Provide the [X, Y] coordinate of the cell's center where the given text is located.  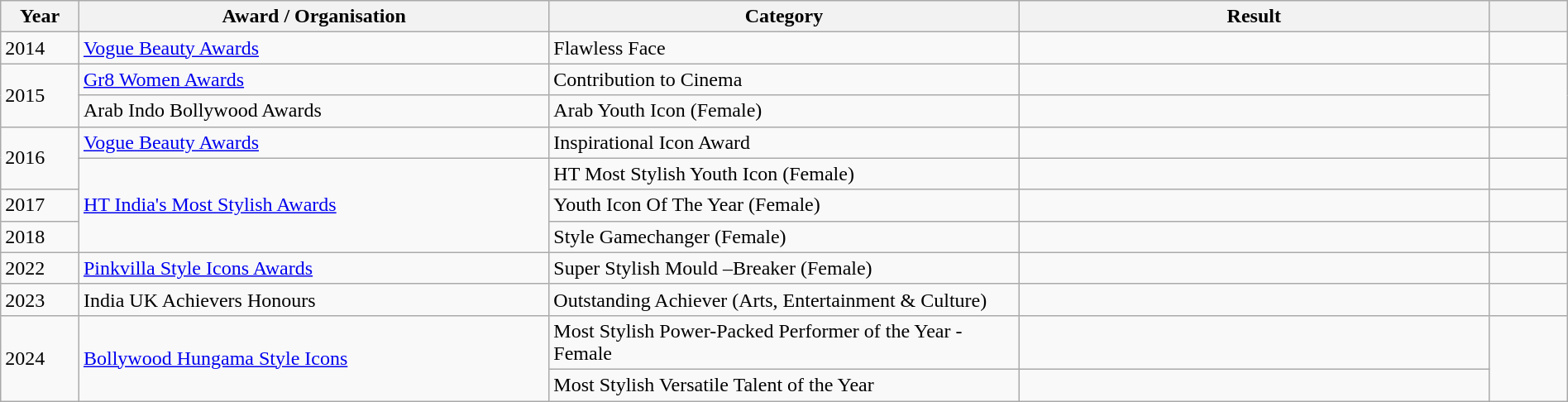
Flawless Face [784, 48]
Style Gamechanger (Female) [784, 237]
2015 [40, 95]
Category [784, 17]
2022 [40, 268]
2017 [40, 205]
2014 [40, 48]
Youth Icon Of The Year (Female) [784, 205]
2018 [40, 237]
Bollywood Hungama Style Icons [313, 357]
Super Stylish Mould –Breaker (Female) [784, 268]
India UK Achievers Honours [313, 299]
HT India's Most Stylish Awards [313, 205]
Arab Indo Bollywood Awards [313, 111]
Arab Youth Icon (Female) [784, 111]
2024 [40, 357]
2023 [40, 299]
Result [1254, 17]
Contribution to Cinema [784, 79]
Most Stylish Versatile Talent of the Year [784, 385]
Outstanding Achiever (Arts, Entertainment & Culture) [784, 299]
2016 [40, 158]
Most Stylish Power-Packed Performer of the Year - Female [784, 342]
HT Most Stylish Youth Icon (Female) [784, 174]
Award / Organisation [313, 17]
Pinkvilla Style Icons Awards [313, 268]
Year [40, 17]
Inspirational Icon Award [784, 142]
Gr8 Women Awards [313, 79]
